Extract the [X, Y] coordinate from the center of the cell holding the provided text.  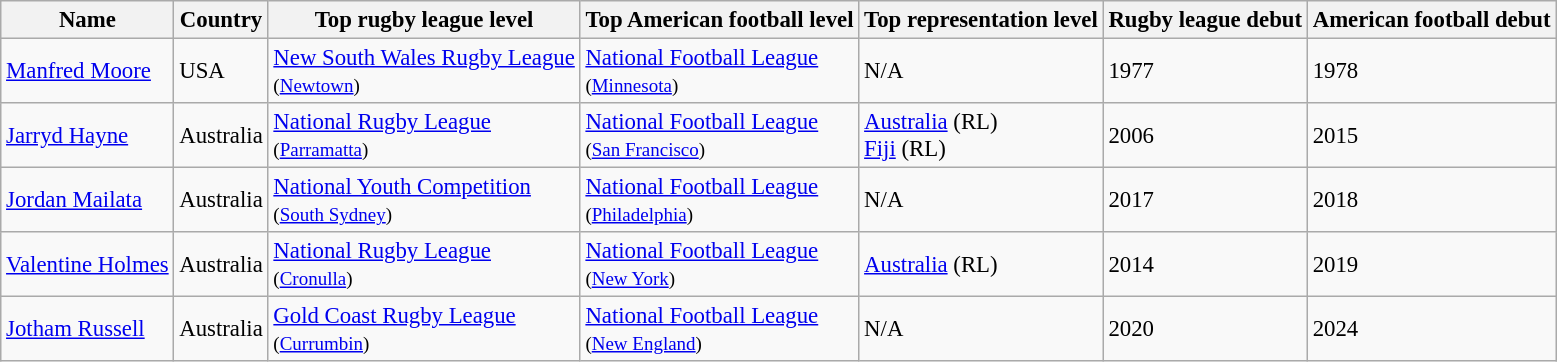
2024 [1432, 330]
Jordan Mailata [88, 200]
2006 [1205, 136]
Australia (RL) [981, 264]
Jotham Russell [88, 330]
National Football League(New England) [720, 330]
Australia (RL)Fiji (RL) [981, 136]
2014 [1205, 264]
2018 [1432, 200]
National Football League(Minnesota) [720, 72]
Jarryd Hayne [88, 136]
National Football League (New York) [720, 264]
New South Wales Rugby League(Newtown) [424, 72]
Top rugby league level [424, 20]
1977 [1205, 72]
Top representation level [981, 20]
National Rugby League (Cronulla) [424, 264]
2020 [1205, 330]
Country [221, 20]
Top American football level [720, 20]
Rugby league debut [1205, 20]
National Football League (San Francisco) [720, 136]
Manfred Moore [88, 72]
Valentine Holmes [88, 264]
National Rugby League (Parramatta) [424, 136]
2017 [1205, 200]
Name [88, 20]
National Football League (Philadelphia) [720, 200]
2019 [1432, 264]
American football debut [1432, 20]
2015 [1432, 136]
Gold Coast Rugby League(Currumbin) [424, 330]
USA [221, 72]
National Youth Competition (South Sydney) [424, 200]
1978 [1432, 72]
